Determine the (x, y) coordinate at the center of the cell enclosing the given text.  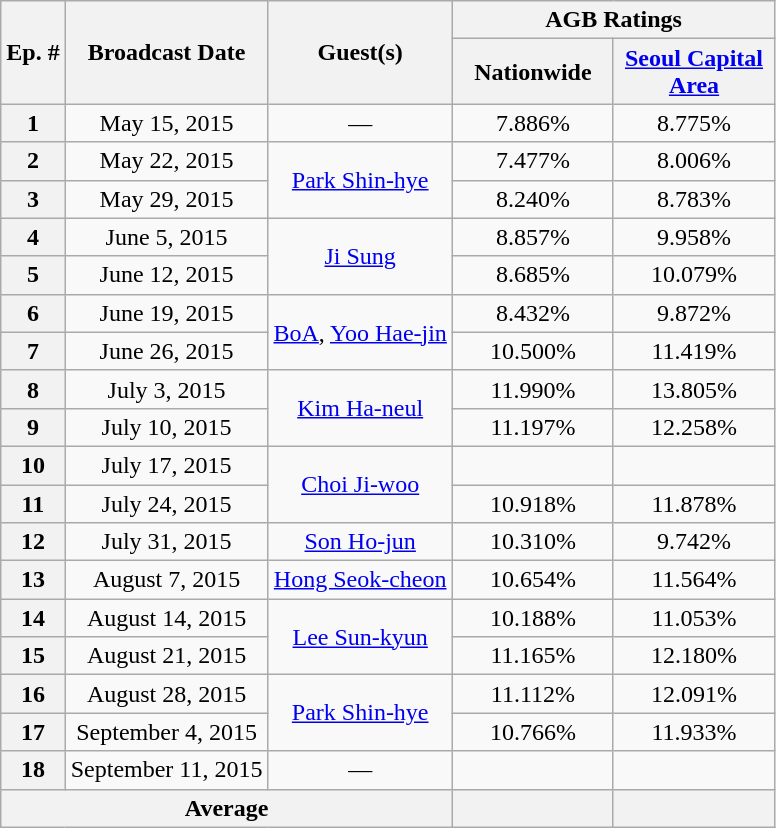
12 (33, 542)
4 (33, 237)
11 (33, 503)
11.990% (532, 389)
11.933% (694, 732)
12.180% (694, 656)
AGB Ratings (613, 20)
July 31, 2015 (166, 542)
7 (33, 351)
10.500% (532, 351)
Average (227, 808)
Nationwide (532, 72)
8.685% (532, 275)
9 (33, 427)
17 (33, 732)
8.775% (694, 123)
8.240% (532, 199)
Lee Sun-kyun (360, 637)
2 (33, 161)
BoA, Yoo Hae-jin (360, 332)
September 11, 2015 (166, 770)
12.258% (694, 427)
10 (33, 465)
10.188% (532, 618)
11.419% (694, 351)
8 (33, 389)
7.886% (532, 123)
Choi Ji-woo (360, 484)
August 14, 2015 (166, 618)
July 24, 2015 (166, 503)
10.079% (694, 275)
May 22, 2015 (166, 161)
July 10, 2015 (166, 427)
June 19, 2015 (166, 313)
Ji Sung (360, 256)
July 3, 2015 (166, 389)
11.878% (694, 503)
14 (33, 618)
11.165% (532, 656)
June 12, 2015 (166, 275)
3 (33, 199)
June 5, 2015 (166, 237)
Broadcast Date (166, 52)
16 (33, 694)
May 15, 2015 (166, 123)
15 (33, 656)
10.654% (532, 580)
9.742% (694, 542)
12.091% (694, 694)
11.112% (532, 694)
Seoul Capital Area (694, 72)
10.310% (532, 542)
10.766% (532, 732)
9.958% (694, 237)
1 (33, 123)
August 28, 2015 (166, 694)
Ep. # (33, 52)
September 4, 2015 (166, 732)
8.783% (694, 199)
8.857% (532, 237)
7.477% (532, 161)
6 (33, 313)
18 (33, 770)
Kim Ha-neul (360, 408)
8.432% (532, 313)
July 17, 2015 (166, 465)
11.197% (532, 427)
Son Ho-jun (360, 542)
9.872% (694, 313)
August 7, 2015 (166, 580)
May 29, 2015 (166, 199)
10.918% (532, 503)
11.053% (694, 618)
August 21, 2015 (166, 656)
5 (33, 275)
June 26, 2015 (166, 351)
Hong Seok-cheon (360, 580)
11.564% (694, 580)
13 (33, 580)
8.006% (694, 161)
Guest(s) (360, 52)
13.805% (694, 389)
